Detect which cell encompasses the target text, then output its (X, Y) center coordinate. 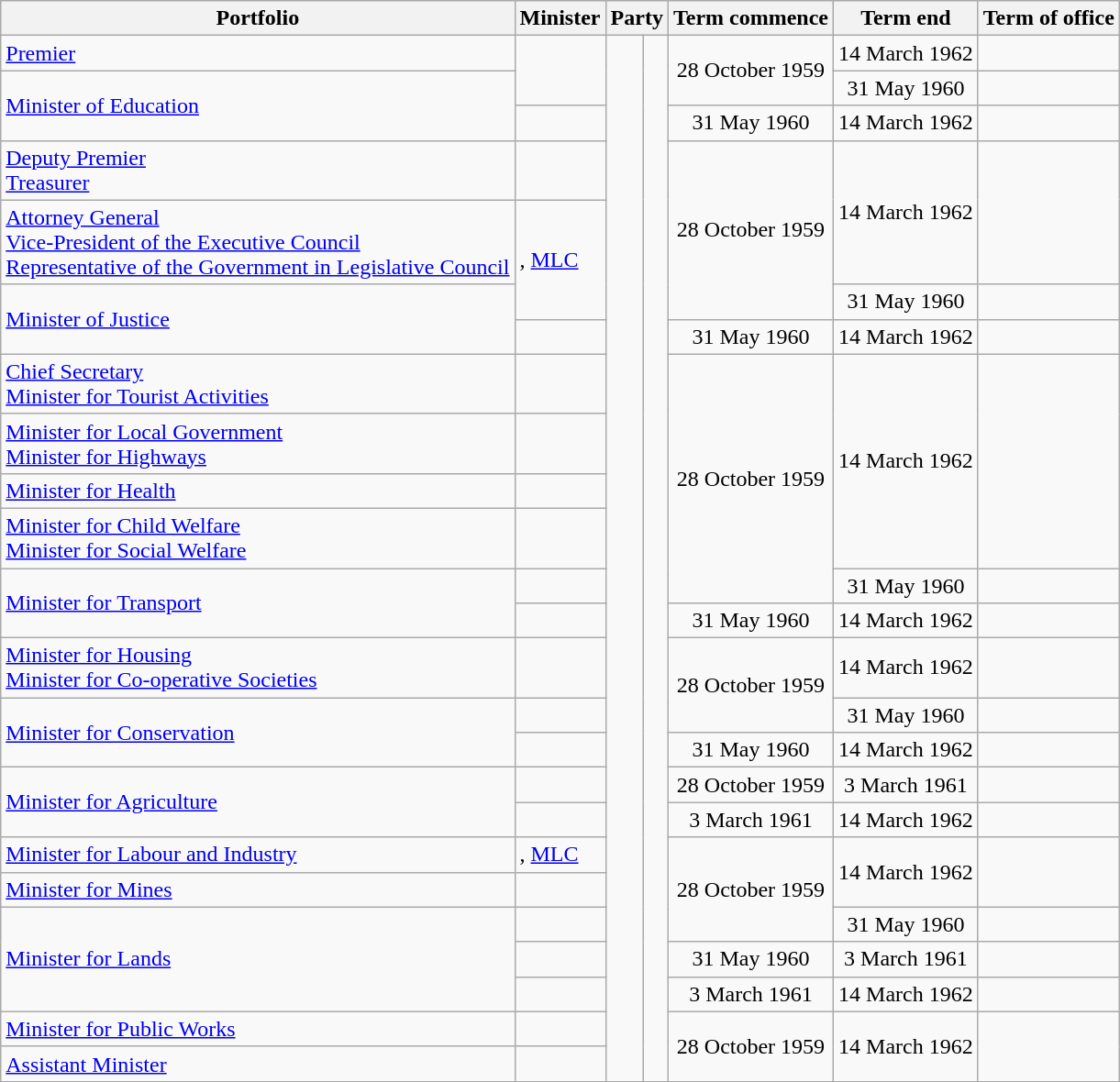
Minister for Mines (258, 889)
Chief SecretaryMinister for Tourist Activities (258, 383)
Minister for Transport (258, 603)
Portfolio (258, 18)
Assistant Minister (258, 1064)
Minister for Labour and Industry (258, 855)
Minister for Local GovernmentMinister for Highways (258, 444)
Term of office (1048, 18)
Party (637, 18)
Deputy PremierTreasurer (258, 171)
Minister for Agriculture (258, 802)
Minister of Education (258, 105)
Minister (560, 18)
Premier (258, 53)
Minister for Child WelfareMinister for Social Welfare (258, 537)
Minister for Public Works (258, 1029)
Minister for HousingMinister for Co-operative Societies (258, 668)
Minister for Conservation (258, 733)
Minister for Health (258, 491)
Minister of Justice (258, 319)
Minister for Lands (258, 959)
Attorney GeneralVice-President of the Executive CouncilRepresentative of the Government in Legislative Council (258, 242)
Term end (906, 18)
Term commence (750, 18)
